Locate the cell with the specified text and output its [X, Y] center coordinate. 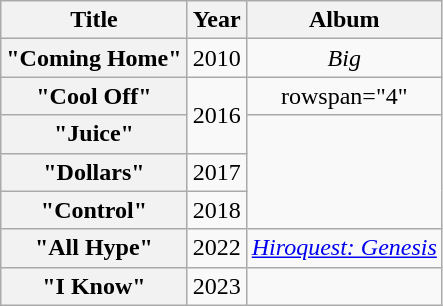
2010 [216, 58]
2018 [216, 210]
Title [94, 20]
"Coming Home" [94, 58]
2023 [216, 286]
"I Know" [94, 286]
2017 [216, 172]
"Dollars" [94, 172]
"All Hype" [94, 248]
rowspan="4" [344, 96]
"Juice" [94, 134]
"Control" [94, 210]
2022 [216, 248]
Year [216, 20]
2016 [216, 115]
Big [344, 58]
Hiroquest: Genesis [344, 248]
Album [344, 20]
"Cool Off" [94, 96]
